Identify which cell holds the provided text, then report its (X, Y) central coordinate. 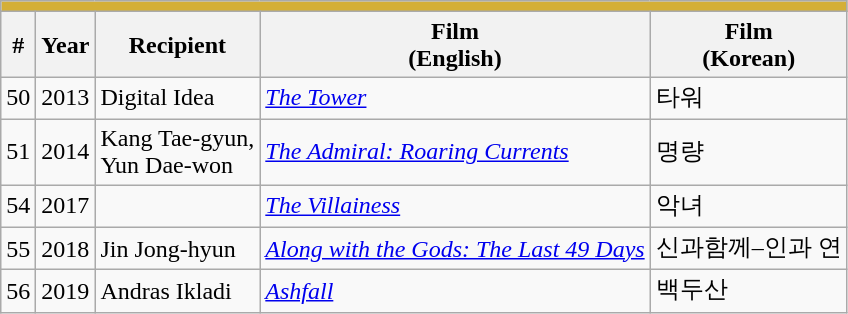
Kang Tae-gyun,Yun Dae-won (178, 152)
2013 (66, 98)
Along with the Gods: The Last 49 Days (455, 248)
Andras Ikladi (178, 292)
2014 (66, 152)
악녀 (748, 206)
Jin Jong-hyun (178, 248)
The Villainess (455, 206)
2017 (66, 206)
51 (18, 152)
Recipient (178, 44)
55 (18, 248)
명량 (748, 152)
56 (18, 292)
백두산 (748, 292)
54 (18, 206)
2019 (66, 292)
The Tower (455, 98)
50 (18, 98)
Ashfall (455, 292)
The Admiral: Roaring Currents (455, 152)
Film(English) (455, 44)
신과함께–인과 연 (748, 248)
# (18, 44)
Film(Korean) (748, 44)
2018 (66, 248)
Year (66, 44)
Digital Idea (178, 98)
타워 (748, 98)
